Detect which cell encompasses the target text, then output its (x, y) center coordinate. 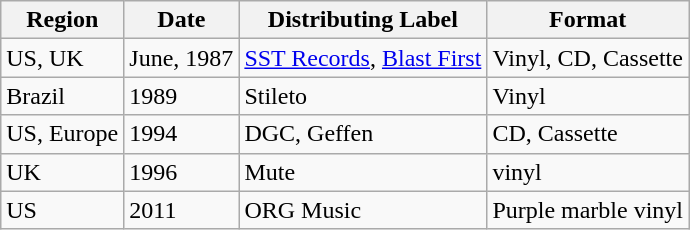
Distributing Label (363, 20)
1994 (182, 134)
vinyl (588, 172)
DGC, Geffen (363, 134)
US, UK (62, 58)
Vinyl, CD, Cassette (588, 58)
SST Records, Blast First (363, 58)
CD, Cassette (588, 134)
Region (62, 20)
Stileto (363, 96)
UK (62, 172)
Mute (363, 172)
2011 (182, 210)
June, 1987 (182, 58)
ORG Music (363, 210)
Date (182, 20)
1996 (182, 172)
Vinyl (588, 96)
Brazil (62, 96)
US (62, 210)
US, Europe (62, 134)
1989 (182, 96)
Purple marble vinyl (588, 210)
Format (588, 20)
